Search for the cell housing the specified text and yield its (x, y) center coordinate. 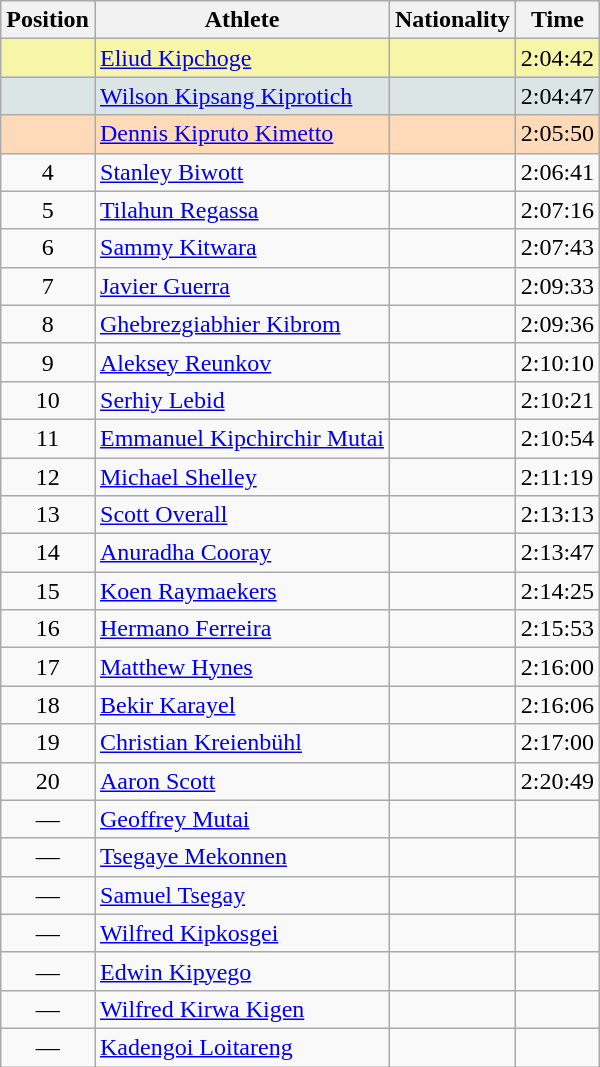
Dennis Kipruto Kimetto (242, 134)
Anuradha Cooray (242, 553)
Sammy Kitwara (242, 248)
2:20:49 (557, 781)
Emmanuel Kipchirchir Mutai (242, 438)
2:17:00 (557, 743)
2:10:10 (557, 362)
12 (48, 477)
Hermano Ferreira (242, 629)
Koen Raymaekers (242, 591)
15 (48, 591)
2:07:43 (557, 248)
Wilson Kipsang Kiprotich (242, 96)
2:05:50 (557, 134)
7 (48, 286)
2:16:06 (557, 705)
Wilfred Kirwa Kigen (242, 1009)
13 (48, 515)
Eliud Kipchoge (242, 58)
14 (48, 553)
2:10:21 (557, 400)
Tsegaye Mekonnen (242, 857)
2:04:42 (557, 58)
Aaron Scott (242, 781)
Matthew Hynes (242, 667)
Athlete (242, 20)
Nationality (452, 20)
2:14:25 (557, 591)
2:04:47 (557, 96)
6 (48, 248)
10 (48, 400)
Michael Shelley (242, 477)
16 (48, 629)
2:13:47 (557, 553)
Ghebrezgiabhier Kibrom (242, 324)
Aleksey Reunkov (242, 362)
Serhiy Lebid (242, 400)
17 (48, 667)
Edwin Kipyego (242, 971)
2:10:54 (557, 438)
Time (557, 20)
2:09:33 (557, 286)
20 (48, 781)
2:15:53 (557, 629)
2:06:41 (557, 172)
Christian Kreienbühl (242, 743)
2:09:36 (557, 324)
8 (48, 324)
9 (48, 362)
Geoffrey Mutai (242, 819)
11 (48, 438)
Position (48, 20)
Stanley Biwott (242, 172)
Kadengoi Loitareng (242, 1047)
2:07:16 (557, 210)
18 (48, 705)
Javier Guerra (242, 286)
Scott Overall (242, 515)
2:16:00 (557, 667)
5 (48, 210)
19 (48, 743)
2:11:19 (557, 477)
Tilahun Regassa (242, 210)
Samuel Tsegay (242, 895)
2:13:13 (557, 515)
Wilfred Kipkosgei (242, 933)
Bekir Karayel (242, 705)
4 (48, 172)
